For the text-containing cell, return its midpoint in (X, Y) coordinate format. 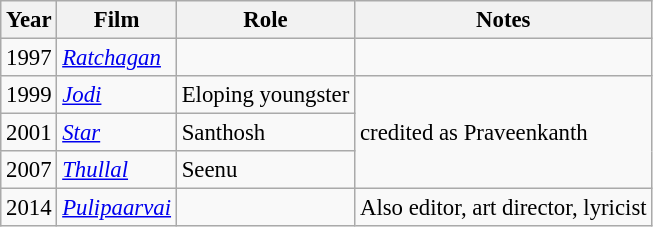
Role (265, 20)
2001 (29, 133)
Pulipaarvai (116, 208)
2007 (29, 170)
1997 (29, 58)
Ratchagan (116, 58)
credited as Praveenkanth (504, 132)
Year (29, 20)
Film (116, 20)
1999 (29, 95)
Jodi (116, 95)
Star (116, 133)
Also editor, art director, lyricist (504, 208)
Notes (504, 20)
Seenu (265, 170)
2014 (29, 208)
Thullal (116, 170)
Santhosh (265, 133)
Eloping youngster (265, 95)
